Find where the given text appears and provide that cell's center as [x, y] coordinate. 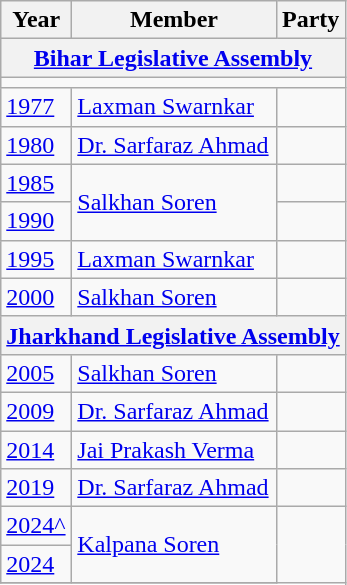
Member [174, 20]
1977 [36, 107]
1995 [36, 259]
2019 [36, 488]
2014 [36, 449]
2024 [36, 564]
2000 [36, 297]
Party [310, 20]
Year [36, 20]
Jharkhand Legislative Assembly [173, 335]
2009 [36, 411]
Kalpana Soren [174, 545]
1985 [36, 183]
2005 [36, 373]
1990 [36, 221]
Bihar Legislative Assembly [173, 58]
1980 [36, 145]
Jai Prakash Verma [174, 449]
2024^ [36, 526]
